Scan for the cell matching the given text and deliver its [X, Y] coordinate at center. 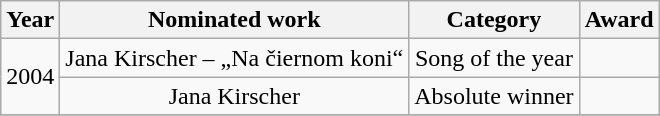
Jana Kirscher – „Na čiernom koni“ [234, 58]
Year [30, 20]
Award [619, 20]
Song of the year [494, 58]
Absolute winner [494, 96]
2004 [30, 77]
Jana Kirscher [234, 96]
Category [494, 20]
Nominated work [234, 20]
